Detect which cell encompasses the target text, then output its (x, y) center coordinate. 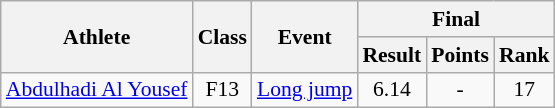
Event (304, 36)
Athlete (97, 36)
- (460, 90)
F13 (222, 90)
Rank (524, 55)
Final (456, 19)
Points (460, 55)
17 (524, 90)
Abdulhadi Al Yousef (97, 90)
Long jump (304, 90)
6.14 (392, 90)
Result (392, 55)
Class (222, 36)
